For the text-containing cell, return its midpoint in [x, y] coordinate format. 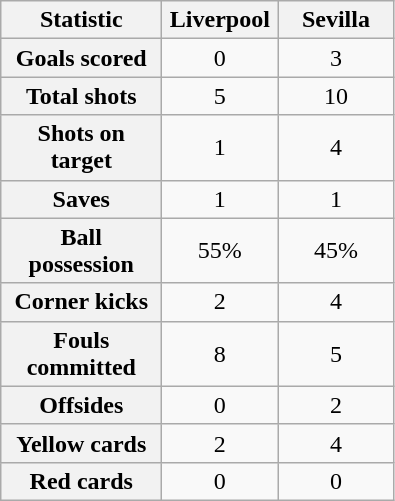
10 [336, 96]
45% [336, 250]
Total shots [82, 96]
Statistic [82, 20]
Corner kicks [82, 302]
Fouls committed [82, 354]
3 [336, 58]
Shots on target [82, 148]
8 [220, 354]
Yellow cards [82, 443]
Ball possession [82, 250]
55% [220, 250]
Goals scored [82, 58]
Red cards [82, 481]
Liverpool [220, 20]
Saves [82, 199]
Offsides [82, 405]
Sevilla [336, 20]
